Output the (X, Y) coordinate of the center of the cell containing the given text.  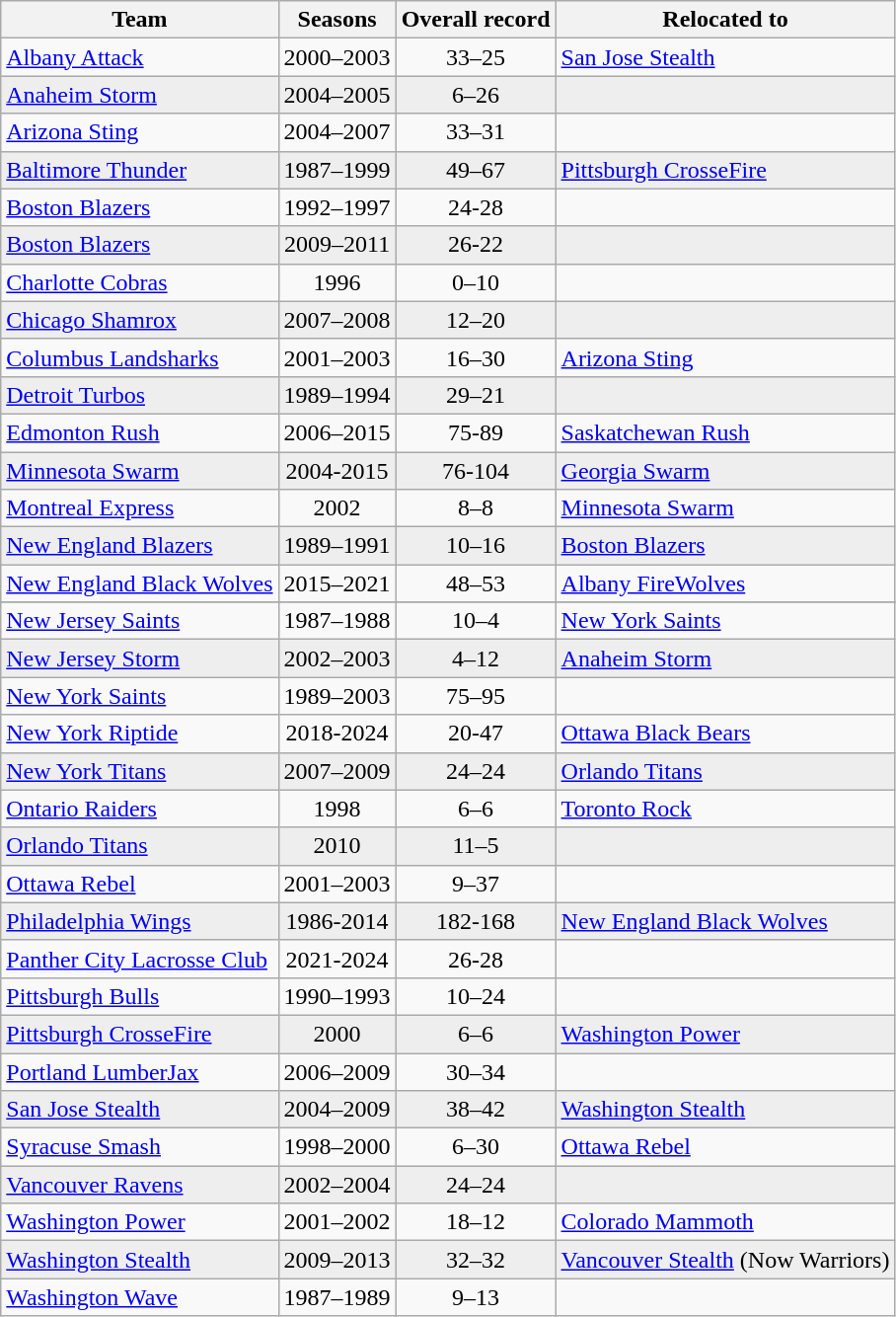
1989–1991 (337, 546)
2004–2007 (337, 132)
16–30 (476, 357)
Overall record (476, 20)
Chicago Shamrox (140, 320)
12–20 (476, 320)
182-168 (476, 921)
Ontario Raiders (140, 809)
2007–2008 (337, 320)
Albany FireWolves (725, 583)
New York Titans (140, 771)
11–5 (476, 846)
New England Blazers (140, 546)
2000–2003 (337, 57)
9–37 (476, 884)
Saskatchewan Rush (725, 432)
1987–1999 (337, 170)
Washington Wave (140, 1297)
2009–2013 (337, 1260)
1990–1993 (337, 996)
26-28 (476, 959)
33–25 (476, 57)
Pittsburgh Bulls (140, 996)
2010 (337, 846)
29–21 (476, 395)
Detroit Turbos (140, 395)
30–34 (476, 1071)
2007–2009 (337, 771)
20-47 (476, 734)
2002–2003 (337, 658)
6–30 (476, 1147)
Albany Attack (140, 57)
9–13 (476, 1297)
Syracuse Smash (140, 1147)
1992–1997 (337, 207)
48–53 (476, 583)
2004–2009 (337, 1110)
1986-2014 (337, 921)
6–26 (476, 95)
2002–2004 (337, 1185)
1998–2000 (337, 1147)
1989–1994 (337, 395)
Georgia Swarm (725, 471)
2015–2021 (337, 583)
Baltimore Thunder (140, 170)
New Jersey Storm (140, 658)
49–67 (476, 170)
Seasons (337, 20)
8–8 (476, 508)
Vancouver Stealth (Now Warriors) (725, 1260)
1996 (337, 282)
75-89 (476, 432)
1989–2003 (337, 696)
75–95 (476, 696)
38–42 (476, 1110)
New Jersey Saints (140, 621)
Edmonton Rush (140, 432)
2018-2024 (337, 734)
Colorado Mammoth (725, 1222)
2004-2015 (337, 471)
10–24 (476, 996)
1987–1989 (337, 1297)
2006–2015 (337, 432)
1998 (337, 809)
Columbus Landsharks (140, 357)
Philadelphia Wings (140, 921)
Ottawa Black Bears (725, 734)
Montreal Express (140, 508)
10–4 (476, 621)
24-28 (476, 207)
2002 (337, 508)
76-104 (476, 471)
New York Riptide (140, 734)
2000 (337, 1034)
2004–2005 (337, 95)
2009–2011 (337, 245)
4–12 (476, 658)
32–32 (476, 1260)
Vancouver Ravens (140, 1185)
1987–1988 (337, 621)
Charlotte Cobras (140, 282)
2001–2002 (337, 1222)
18–12 (476, 1222)
Relocated to (725, 20)
Panther City Lacrosse Club (140, 959)
0–10 (476, 282)
2021-2024 (337, 959)
Portland LumberJax (140, 1071)
2006–2009 (337, 1071)
Toronto Rock (725, 809)
33–31 (476, 132)
Team (140, 20)
10–16 (476, 546)
26-22 (476, 245)
